From the cell containing the given text, extract its center point as [X, Y] coordinate. 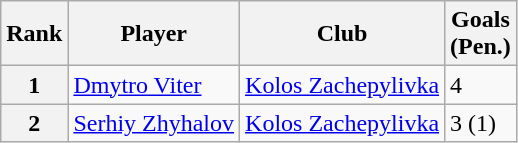
Dmytro Viter [154, 85]
Club [342, 34]
2 [34, 123]
Rank [34, 34]
4 [481, 85]
Goals(Pen.) [481, 34]
Serhiy Zhyhalov [154, 123]
1 [34, 85]
Player [154, 34]
3 (1) [481, 123]
